Provide the (x, y) coordinate of the cell's center where the given text is located.  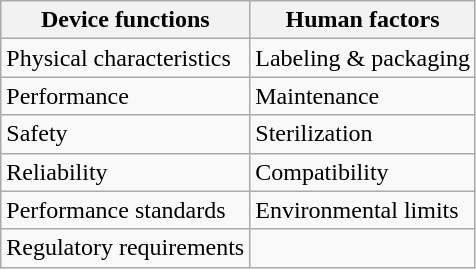
Performance (126, 96)
Maintenance (363, 96)
Environmental limits (363, 210)
Safety (126, 134)
Performance standards (126, 210)
Sterilization (363, 134)
Regulatory requirements (126, 248)
Compatibility (363, 172)
Device functions (126, 20)
Reliability (126, 172)
Physical characteristics (126, 58)
Human factors (363, 20)
Labeling & packaging (363, 58)
